Provide the [x, y] coordinate of the cell's center where the given text is located.  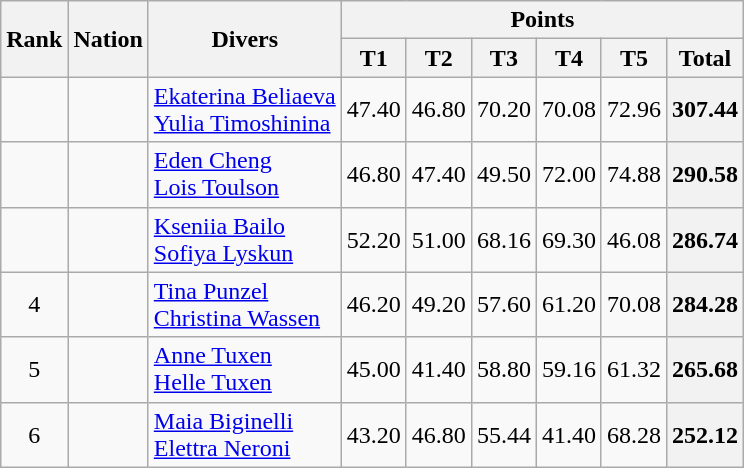
61.32 [634, 370]
Kseniia BailoSofiya Lyskun [244, 240]
252.12 [706, 434]
Maia BiginelliElettra Neroni [244, 434]
265.68 [706, 370]
T1 [374, 58]
Ekaterina BeliaevaYulia Timoshinina [244, 110]
T5 [634, 58]
68.16 [504, 240]
T3 [504, 58]
Eden ChengLois Toulson [244, 174]
T2 [438, 58]
43.20 [374, 434]
T4 [568, 58]
Anne TuxenHelle Tuxen [244, 370]
58.80 [504, 370]
5 [34, 370]
290.58 [706, 174]
70.20 [504, 110]
51.00 [438, 240]
45.00 [374, 370]
72.00 [568, 174]
57.60 [504, 304]
286.74 [706, 240]
Points [542, 20]
52.20 [374, 240]
6 [34, 434]
69.30 [568, 240]
Total [706, 58]
Rank [34, 39]
59.16 [568, 370]
55.44 [504, 434]
Nation [108, 39]
46.20 [374, 304]
Divers [244, 39]
68.28 [634, 434]
72.96 [634, 110]
49.20 [438, 304]
49.50 [504, 174]
307.44 [706, 110]
74.88 [634, 174]
4 [34, 304]
284.28 [706, 304]
Tina PunzelChristina Wassen [244, 304]
46.08 [634, 240]
61.20 [568, 304]
